Locate the cell with the specified text and output its (X, Y) center coordinate. 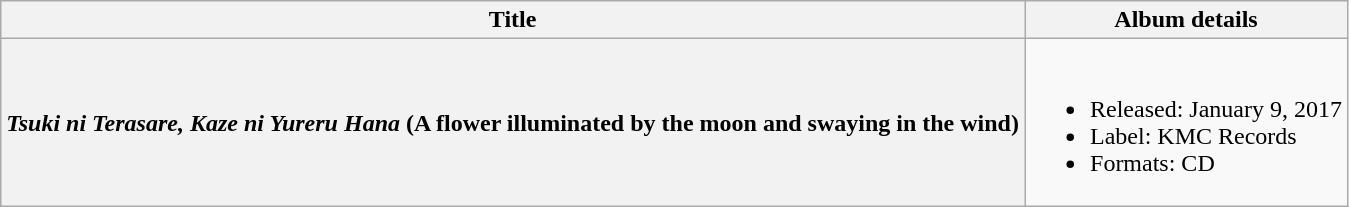
Title (513, 20)
Released: January 9, 2017Label: KMC RecordsFormats: CD (1186, 122)
Tsuki ni Terasare, Kaze ni Yureru Hana (A flower illuminated by the moon and swaying in the wind) (513, 122)
Album details (1186, 20)
